Output the (X, Y) coordinate of the center of the cell containing the given text.  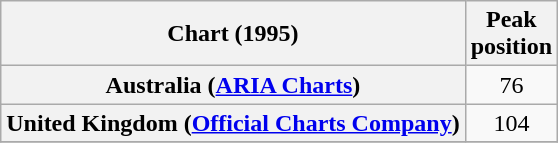
United Kingdom (Official Charts Company) (233, 123)
104 (511, 123)
76 (511, 85)
Peakposition (511, 34)
Australia (ARIA Charts) (233, 85)
Chart (1995) (233, 34)
